Provide the [X, Y] coordinate of the cell's center where the given text is located.  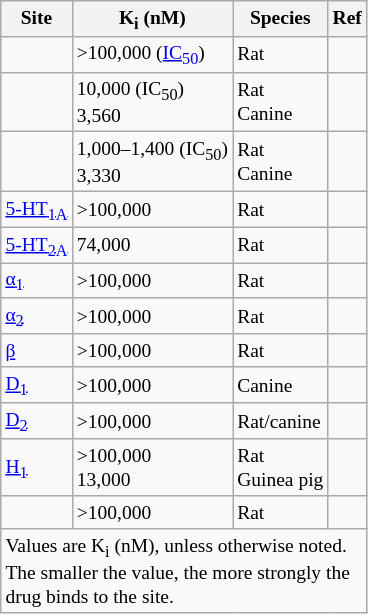
Rat/canine [280, 421]
>100,000 (IC50) [152, 54]
74,000 [152, 245]
H1 [36, 468]
Ref [348, 19]
Ki (nM) [152, 19]
β [36, 350]
α2 [36, 316]
Canine [280, 385]
Values are Ki (nM), unless otherwise noted. The smaller the value, the more strongly the drug binds to the site. [184, 571]
D2 [36, 421]
5-HT1A [36, 209]
>100,00013,000 [152, 468]
5-HT2A [36, 245]
D1 [36, 385]
Species [280, 19]
RatGuinea pig [280, 468]
Site [36, 19]
1,000–1,400 (IC50)3,330 [152, 162]
10,000 (IC50)3,560 [152, 102]
α1 [36, 281]
